Search for the cell housing the specified text and yield its (x, y) center coordinate. 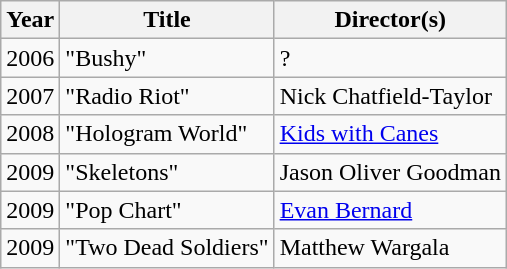
"Hologram World" (167, 134)
2007 (30, 96)
"Two Dead Soldiers" (167, 248)
Matthew Wargala (390, 248)
2006 (30, 58)
"Pop Chart" (167, 210)
"Skeletons" (167, 172)
Kids with Canes (390, 134)
Year (30, 20)
? (390, 58)
"Radio Riot" (167, 96)
Nick Chatfield-Taylor (390, 96)
2008 (30, 134)
Jason Oliver Goodman (390, 172)
Director(s) (390, 20)
"Bushy" (167, 58)
Title (167, 20)
Evan Bernard (390, 210)
